Extract the (x, y) coordinate from the center of the cell holding the provided text.  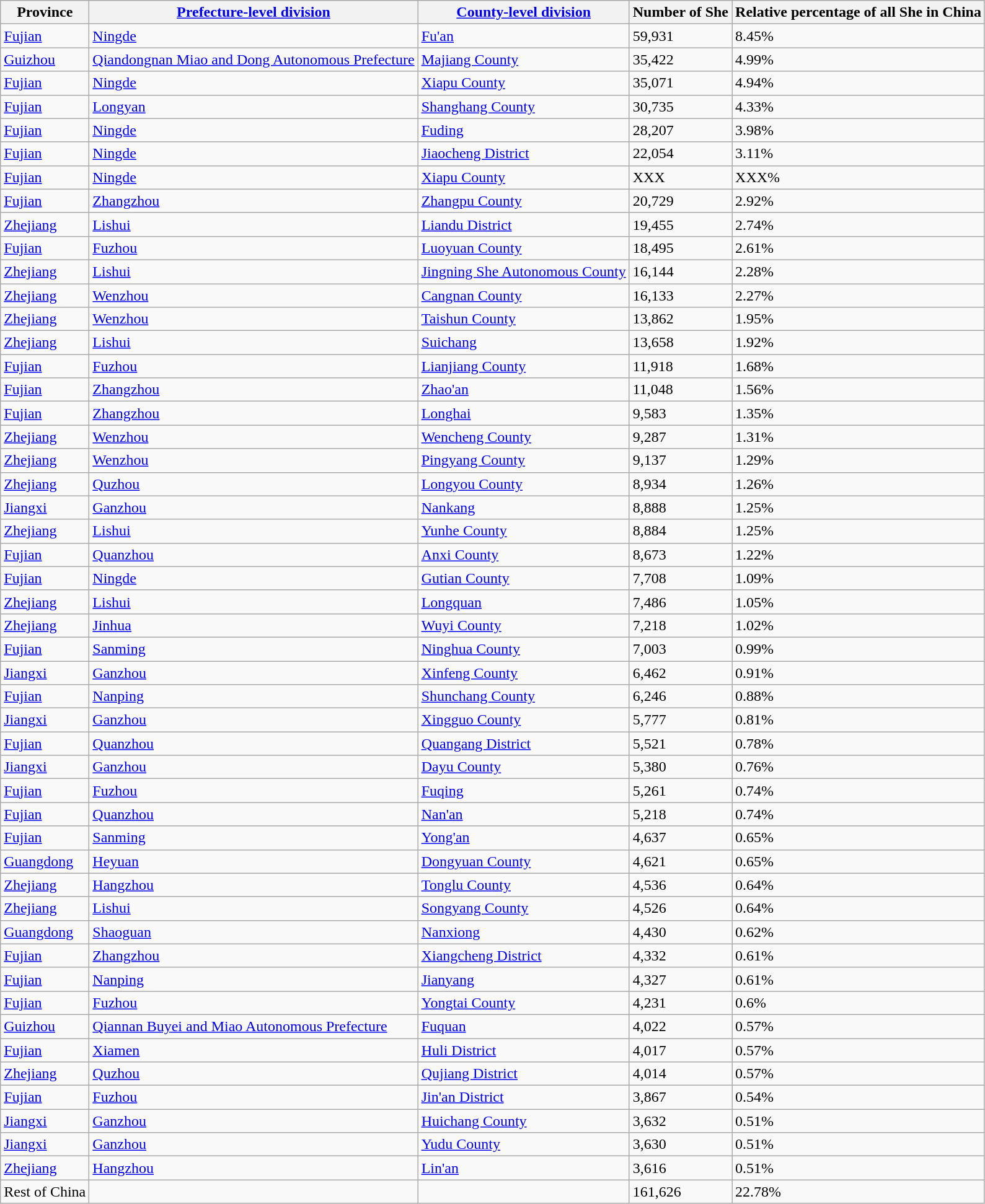
7,218 (681, 625)
County-level division (523, 12)
3,867 (681, 1097)
4,231 (681, 1003)
4,536 (681, 885)
4,621 (681, 861)
Rest of China (45, 1192)
1.35% (859, 413)
Fuquan (523, 1026)
Anxi County (523, 555)
0.54% (859, 1097)
9,137 (681, 460)
Xiamen (254, 1050)
Fuding (523, 130)
Ninghua County (523, 649)
1.02% (859, 625)
Dayu County (523, 767)
0.99% (859, 649)
5,218 (681, 814)
Qiannan Buyei and Miao Autonomous Prefecture (254, 1026)
1.68% (859, 366)
Suichang (523, 343)
5,380 (681, 767)
Majiang County (523, 59)
9,583 (681, 413)
Taishun County (523, 319)
0.62% (859, 932)
Quangang District (523, 744)
Yong'an (523, 838)
Wuyi County (523, 625)
Longhai (523, 413)
11,918 (681, 366)
2.27% (859, 296)
Songyang County (523, 908)
1.95% (859, 319)
19,455 (681, 224)
3,616 (681, 1168)
Jin'an District (523, 1097)
8,673 (681, 555)
1.09% (859, 578)
59,931 (681, 36)
5,261 (681, 791)
0.88% (859, 696)
XXX (681, 177)
0.91% (859, 672)
13,658 (681, 343)
3,632 (681, 1121)
4,637 (681, 838)
Fuqing (523, 791)
9,287 (681, 437)
1.92% (859, 343)
3.98% (859, 130)
0.78% (859, 744)
1.29% (859, 460)
3,630 (681, 1145)
18,495 (681, 248)
Yunhe County (523, 531)
Longyou County (523, 484)
4.33% (859, 107)
22,054 (681, 154)
Shunchang County (523, 696)
Jiaocheng District (523, 154)
Xiangcheng District (523, 956)
5,521 (681, 744)
8.45% (859, 36)
4.94% (859, 83)
7,708 (681, 578)
3.11% (859, 154)
Shanghang County (523, 107)
Liandu District (523, 224)
6,246 (681, 696)
Nanxiong (523, 932)
Wencheng County (523, 437)
2.28% (859, 271)
161,626 (681, 1192)
Huichang County (523, 1121)
4,430 (681, 932)
Jianyang (523, 979)
Yudu County (523, 1145)
20,729 (681, 201)
Fu'an (523, 36)
16,144 (681, 271)
Qiandongnan Miao and Dong Autonomous Prefecture (254, 59)
1.22% (859, 555)
35,422 (681, 59)
Prefecture-level division (254, 12)
0.76% (859, 767)
5,777 (681, 720)
0.81% (859, 720)
Zhao'an (523, 390)
Shaoguan (254, 932)
22.78% (859, 1192)
Dongyuan County (523, 861)
8,884 (681, 531)
11,048 (681, 390)
Lin'an (523, 1168)
Pingyang County (523, 460)
8,888 (681, 508)
Xingguo County (523, 720)
Nan'an (523, 814)
4,014 (681, 1074)
2.74% (859, 224)
4,022 (681, 1026)
35,071 (681, 83)
Qujiang District (523, 1074)
Longquan (523, 602)
Luoyuan County (523, 248)
Cangnan County (523, 296)
Lianjiang County (523, 366)
1.05% (859, 602)
Tonglu County (523, 885)
Relative percentage of all She in China (859, 12)
1.31% (859, 437)
4,327 (681, 979)
Huli District (523, 1050)
13,862 (681, 319)
Heyuan (254, 861)
Number of She (681, 12)
Xinfeng County (523, 672)
Jingning She Autonomous County (523, 271)
16,133 (681, 296)
0.6% (859, 1003)
7,003 (681, 649)
1.56% (859, 390)
8,934 (681, 484)
4,526 (681, 908)
Yongtai County (523, 1003)
6,462 (681, 672)
Longyan (254, 107)
28,207 (681, 130)
Gutian County (523, 578)
30,735 (681, 107)
XXX% (859, 177)
4,017 (681, 1050)
4.99% (859, 59)
Zhangpu County (523, 201)
2.61% (859, 248)
7,486 (681, 602)
2.92% (859, 201)
4,332 (681, 956)
Nankang (523, 508)
1.26% (859, 484)
Province (45, 12)
Jinhua (254, 625)
